Detect which cell encompasses the target text, then output its [x, y] center coordinate. 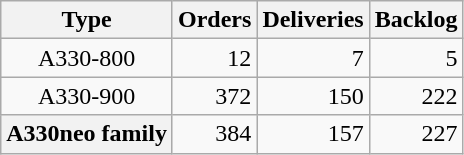
5 [416, 58]
Orders [214, 20]
A330-800 [87, 58]
A330-900 [87, 96]
384 [214, 134]
Backlog [416, 20]
Type [87, 20]
372 [214, 96]
7 [313, 58]
A330neo family [87, 134]
227 [416, 134]
150 [313, 96]
157 [313, 134]
12 [214, 58]
222 [416, 96]
Deliveries [313, 20]
